Search for the cell housing the specified text and yield its [X, Y] center coordinate. 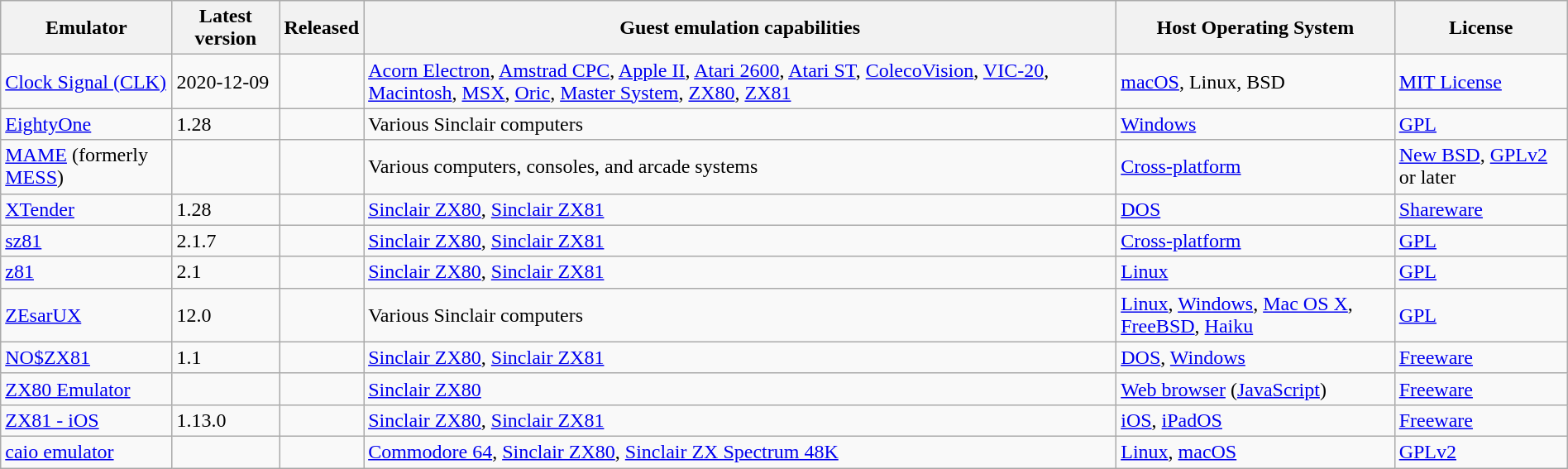
Guest emulation capabilities [740, 28]
MIT License [1480, 81]
MAME (formerly MESS) [86, 167]
Released [322, 28]
z81 [86, 272]
Linux [1255, 272]
License [1480, 28]
DOS, Windows [1255, 357]
Sinclair ZX80 [740, 389]
XTender [86, 209]
Linux, macOS [1255, 452]
Acorn Electron, Amstrad CPC, Apple II, Atari 2600, Atari ST, ColecoVision, VIC-20, Macintosh, MSX, Oric, Master System, ZX80, ZX81 [740, 81]
Web browser (JavaScript) [1255, 389]
2020-12-09 [226, 81]
Emulator [86, 28]
DOS [1255, 209]
Shareware [1480, 209]
caio emulator [86, 452]
Latest version [226, 28]
iOS, iPadOS [1255, 420]
2.1 [226, 272]
ZX80 Emulator [86, 389]
12.0 [226, 314]
Clock Signal (CLK) [86, 81]
Various computers, consoles, and arcade systems [740, 167]
1.13.0 [226, 420]
macOS, Linux, BSD [1255, 81]
2.1.7 [226, 241]
Host Operating System [1255, 28]
Windows [1255, 124]
NO$ZX81 [86, 357]
sz81 [86, 241]
ZEsarUX [86, 314]
GPLv2 [1480, 452]
EightyOne [86, 124]
Commodore 64, Sinclair ZX80, Sinclair ZX Spectrum 48K [740, 452]
Linux, Windows, Mac OS X, FreeBSD, Haiku [1255, 314]
1.1 [226, 357]
ZX81 - iOS [86, 420]
New BSD, GPLv2 or later [1480, 167]
